Output the (x, y) coordinate of the center of the cell containing the given text.  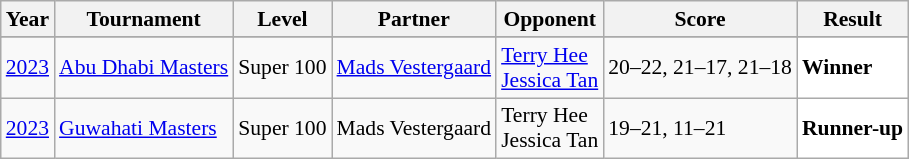
20–22, 21–17, 21–18 (700, 68)
Level (282, 19)
Year (28, 19)
Runner-up (852, 128)
Tournament (144, 19)
Score (700, 19)
19–21, 11–21 (700, 128)
Guwahati Masters (144, 128)
Abu Dhabi Masters (144, 68)
Winner (852, 68)
Result (852, 19)
Partner (414, 19)
Opponent (550, 19)
